Search for the cell housing the specified text and yield its [X, Y] center coordinate. 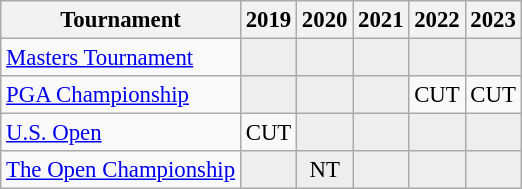
NT [325, 170]
2019 [268, 20]
2021 [381, 20]
Masters Tournament [121, 58]
Tournament [121, 20]
2022 [437, 20]
The Open Championship [121, 170]
2023 [493, 20]
2020 [325, 20]
PGA Championship [121, 95]
U.S. Open [121, 133]
